Return the [X, Y] coordinate for the center point of the cell that contains the specified text.  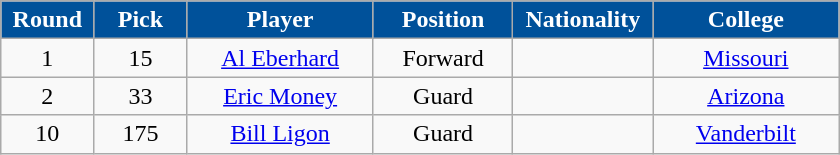
10 [48, 134]
Al Eberhard [280, 58]
College [746, 20]
1 [48, 58]
Nationality [583, 20]
Round [48, 20]
Missouri [746, 58]
Pick [140, 20]
2 [48, 96]
33 [140, 96]
Eric Money [280, 96]
Player [280, 20]
Bill Ligon [280, 134]
175 [140, 134]
Vanderbilt [746, 134]
Forward [443, 58]
Arizona [746, 96]
Position [443, 20]
15 [140, 58]
